Scan for the cell matching the given text and deliver its (X, Y) coordinate at center. 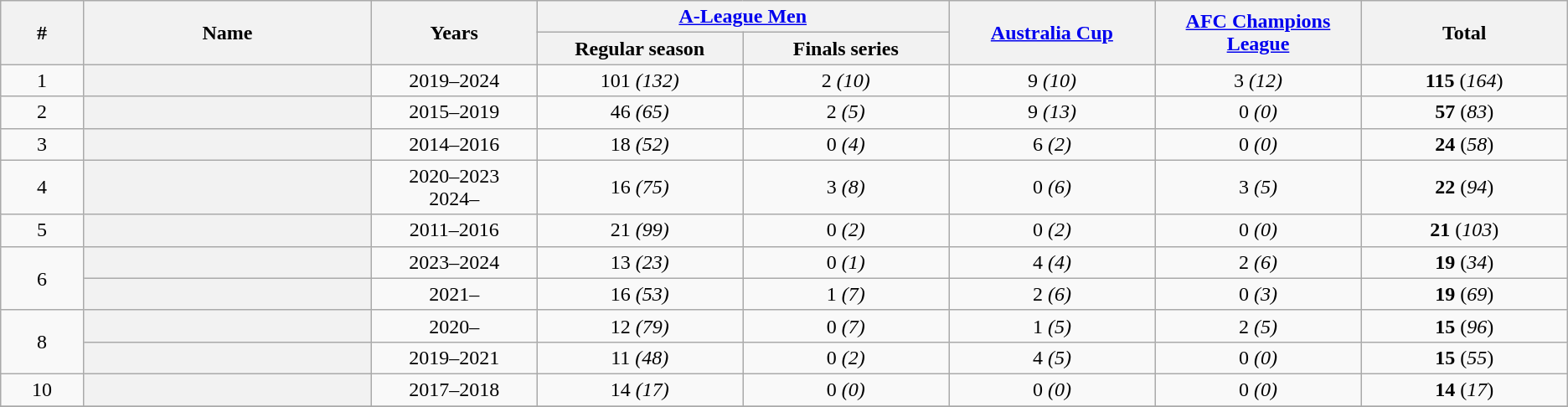
22 (94) (1464, 188)
9 (10) (1052, 80)
19 (69) (1464, 294)
2017–2018 (454, 389)
0 (6) (1052, 188)
AFC Champions League (1258, 33)
1 (5) (1052, 326)
3 (12) (1258, 80)
16 (75) (640, 188)
10 (42, 389)
Name (228, 33)
18 (52) (640, 144)
8 (42, 342)
13 (23) (640, 262)
Years (454, 33)
115 (164) (1464, 80)
15 (96) (1464, 326)
Finals series (846, 49)
0 (3) (1258, 294)
3 (5) (1258, 188)
11 (48) (640, 358)
12 (79) (640, 326)
21 (99) (640, 230)
2023–2024 (454, 262)
2020– (454, 326)
24 (58) (1464, 144)
Australia Cup (1052, 33)
A-League Men (743, 17)
2021– (454, 294)
3 (8) (846, 188)
2 (42, 112)
2011–2016 (454, 230)
46 (65) (640, 112)
21 (103) (1464, 230)
2019–2024 (454, 80)
1 (42, 80)
9 (13) (1052, 112)
57 (83) (1464, 112)
6 (42, 278)
Regular season (640, 49)
2014–2016 (454, 144)
Total (1464, 33)
2019–2021 (454, 358)
0 (1) (846, 262)
0 (4) (846, 144)
0 (7) (846, 326)
6 (2) (1052, 144)
16 (53) (640, 294)
5 (42, 230)
1 (7) (846, 294)
4 (4) (1052, 262)
2 (10) (846, 80)
4 (42, 188)
19 (34) (1464, 262)
# (42, 33)
15 (55) (1464, 358)
2015–2019 (454, 112)
2020–20232024– (454, 188)
4 (5) (1052, 358)
3 (42, 144)
101 (132) (640, 80)
